For the text-containing cell, return its midpoint in [X, Y] coordinate format. 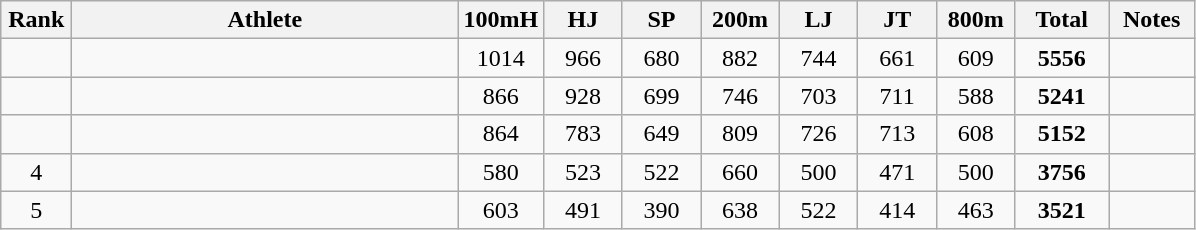
603 [501, 210]
Notes [1152, 20]
608 [976, 134]
703 [818, 96]
3521 [1062, 210]
LJ [818, 20]
580 [501, 172]
1014 [501, 58]
864 [501, 134]
966 [584, 58]
491 [584, 210]
HJ [584, 20]
809 [740, 134]
5241 [1062, 96]
928 [584, 96]
5152 [1062, 134]
Athlete [265, 20]
699 [662, 96]
5556 [1062, 58]
Total [1062, 20]
711 [898, 96]
866 [501, 96]
523 [584, 172]
200m [740, 20]
726 [818, 134]
638 [740, 210]
609 [976, 58]
Rank [36, 20]
471 [898, 172]
882 [740, 58]
4 [36, 172]
661 [898, 58]
588 [976, 96]
744 [818, 58]
390 [662, 210]
5 [36, 210]
649 [662, 134]
JT [898, 20]
660 [740, 172]
800m [976, 20]
463 [976, 210]
746 [740, 96]
SP [662, 20]
100mH [501, 20]
680 [662, 58]
3756 [1062, 172]
713 [898, 134]
414 [898, 210]
783 [584, 134]
